Return (x, y) of the center of cell containing provided text 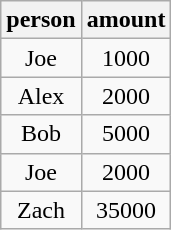
1000 (126, 58)
Bob (41, 134)
amount (126, 20)
5000 (126, 134)
35000 (126, 210)
person (41, 20)
Alex (41, 96)
Zach (41, 210)
